Pinpoint the cell where the given text exists, returning its (X, Y) midpoint coordinate. 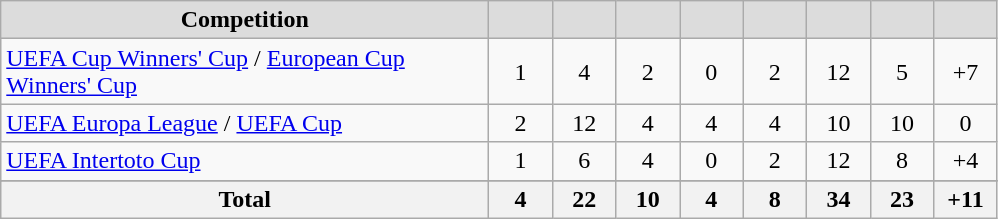
23 (902, 199)
5 (902, 72)
34 (839, 199)
+4 (966, 161)
Competition (245, 20)
22 (584, 199)
Total (245, 199)
+7 (966, 72)
UEFA Europa League / UEFA Cup (245, 123)
UEFA Cup Winners' Cup / European Cup Winners' Cup (245, 72)
6 (584, 161)
UEFA Intertoto Cup (245, 161)
+11 (966, 199)
